Scan for the cell matching the given text and deliver its [x, y] coordinate at center. 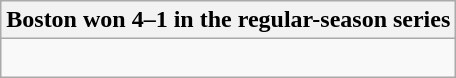
Boston won 4–1 in the regular-season series [228, 20]
